Extract the [X, Y] coordinate from the center of the cell holding the provided text.  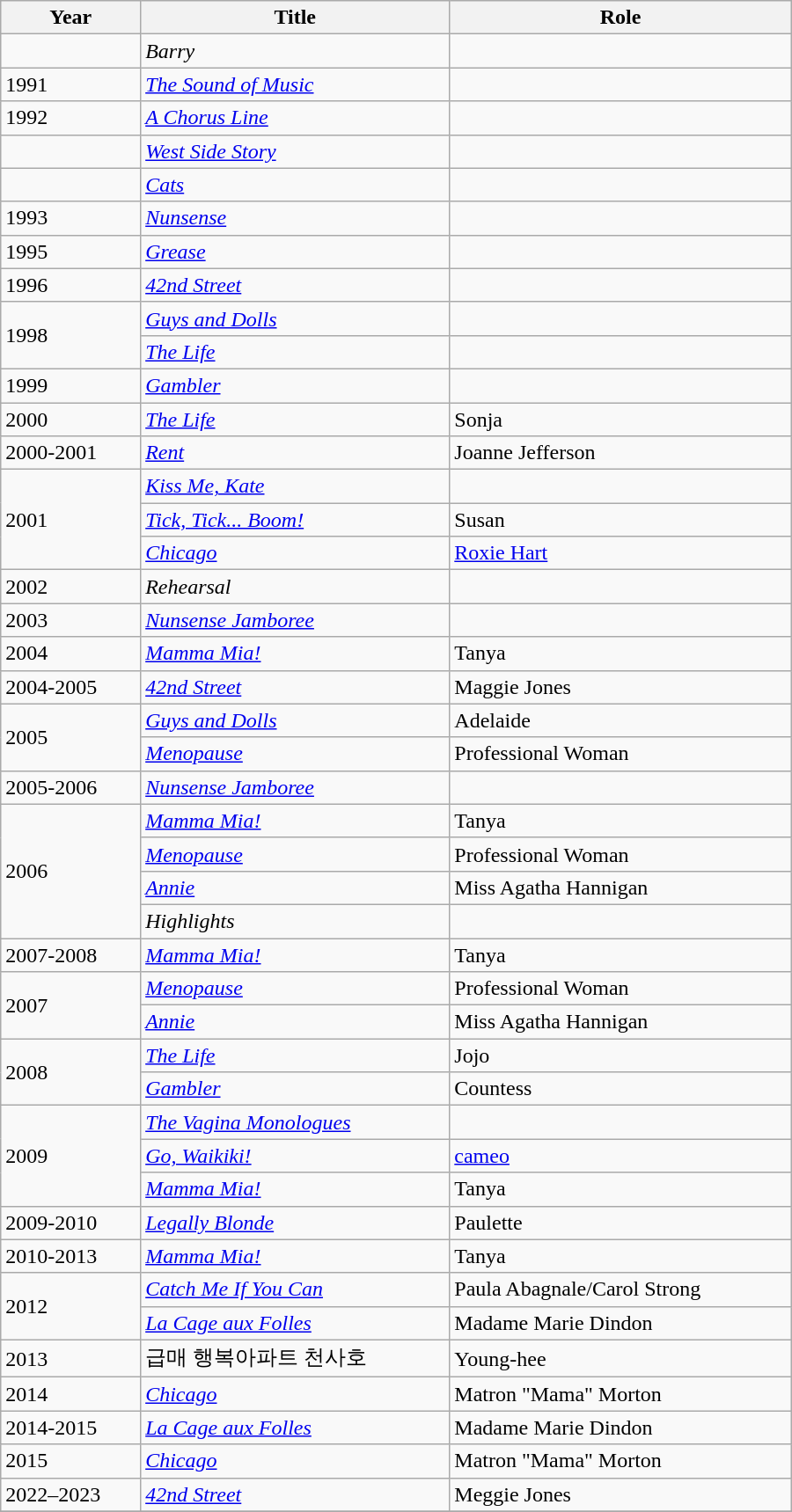
2009-2010 [70, 1223]
Paula Abagnale/Carol Strong [620, 1289]
Roxie Hart [620, 553]
Maggie Jones [620, 687]
2008 [70, 1072]
2009 [70, 1156]
2022–2023 [70, 1494]
1993 [70, 218]
Role [620, 18]
급매 행복아파트 천사호 [296, 1358]
2000-2001 [70, 453]
1999 [70, 385]
Paulette [620, 1223]
Adelaide [620, 720]
2015 [70, 1461]
Young-hee [620, 1358]
Barry [296, 51]
The Vagina Monologues [296, 1122]
2005-2006 [70, 787]
2005 [70, 737]
2006 [70, 871]
Cats [296, 185]
The Sound of Music [296, 84]
A Chorus Line [296, 118]
Tick, Tick... Boom! [296, 520]
1991 [70, 84]
Legally Blonde [296, 1223]
1996 [70, 285]
2007 [70, 1005]
Catch Me If You Can [296, 1289]
Meggie Jones [620, 1494]
Nunsense [296, 218]
Grease [296, 252]
Rehearsal [296, 587]
2001 [70, 520]
Year [70, 18]
2000 [70, 420]
2002 [70, 587]
2014 [70, 1394]
Rent [296, 453]
2007-2008 [70, 954]
Jojo [620, 1055]
2010-2013 [70, 1256]
cameo [620, 1156]
2003 [70, 620]
2014-2015 [70, 1428]
Susan [620, 520]
Countess [620, 1089]
2013 [70, 1358]
1992 [70, 118]
Title [296, 18]
1998 [70, 335]
Highlights [296, 921]
Kiss Me, Kate [296, 486]
2012 [70, 1306]
2004-2005 [70, 687]
Sonja [620, 420]
Go, Waikiki! [296, 1156]
2004 [70, 654]
Joanne Jefferson [620, 453]
West Side Story [296, 151]
1995 [70, 252]
